From the cell containing the given text, extract its center point as (x, y) coordinate. 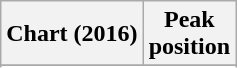
Chart (2016) (72, 34)
Peakposition (189, 34)
